Extract the [x, y] coordinate from the center of the cell holding the provided text.  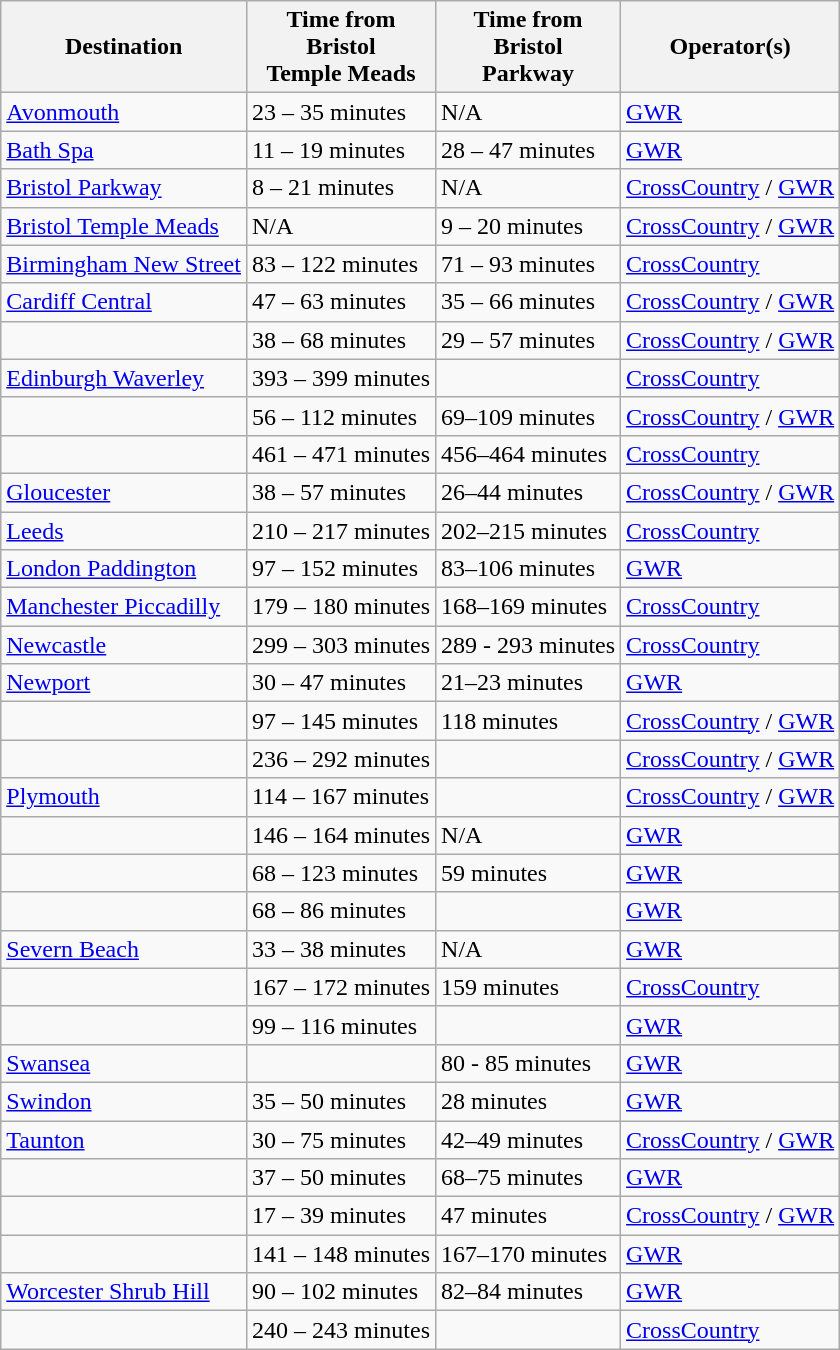
17 – 39 minutes [340, 1216]
Bath Spa [124, 150]
202–215 minutes [528, 531]
42–49 minutes [528, 1139]
8 – 21 minutes [340, 188]
90 – 102 minutes [340, 1292]
71 – 93 minutes [528, 264]
28 – 47 minutes [528, 150]
Worcester Shrub Hill [124, 1292]
168–169 minutes [528, 607]
179 – 180 minutes [340, 607]
289 - 293 minutes [528, 645]
167 – 172 minutes [340, 987]
Birmingham New Street [124, 264]
114 – 167 minutes [340, 797]
167–170 minutes [528, 1254]
Newport [124, 683]
Avonmouth [124, 112]
38 – 68 minutes [340, 340]
Swansea [124, 1063]
210 – 217 minutes [340, 531]
68–75 minutes [528, 1178]
456–464 minutes [528, 454]
461 – 471 minutes [340, 454]
83 – 122 minutes [340, 264]
299 – 303 minutes [340, 645]
Edinburgh Waverley [124, 378]
83–106 minutes [528, 569]
9 – 20 minutes [528, 226]
Gloucester [124, 492]
141 – 148 minutes [340, 1254]
11 – 19 minutes [340, 150]
393 – 399 minutes [340, 378]
Leeds [124, 531]
Taunton [124, 1139]
37 – 50 minutes [340, 1178]
97 – 152 minutes [340, 569]
Newcastle [124, 645]
28 minutes [528, 1101]
68 – 86 minutes [340, 911]
30 – 47 minutes [340, 683]
Destination [124, 47]
Plymouth [124, 797]
99 – 116 minutes [340, 1025]
56 – 112 minutes [340, 416]
23 – 35 minutes [340, 112]
118 minutes [528, 721]
Operator(s) [730, 47]
Time fromBristolTemple Meads [340, 47]
29 – 57 minutes [528, 340]
236 – 292 minutes [340, 759]
159 minutes [528, 987]
London Paddington [124, 569]
97 – 145 minutes [340, 721]
Bristol Temple Meads [124, 226]
Time fromBristolParkway [528, 47]
47 – 63 minutes [340, 302]
Severn Beach [124, 949]
Swindon [124, 1101]
Manchester Piccadilly [124, 607]
Bristol Parkway [124, 188]
Cardiff Central [124, 302]
35 – 66 minutes [528, 302]
80 - 85 minutes [528, 1063]
35 – 50 minutes [340, 1101]
21–23 minutes [528, 683]
26–44 minutes [528, 492]
33 – 38 minutes [340, 949]
30 – 75 minutes [340, 1139]
59 minutes [528, 873]
68 – 123 minutes [340, 873]
146 – 164 minutes [340, 835]
38 – 57 minutes [340, 492]
47 minutes [528, 1216]
82–84 minutes [528, 1292]
240 – 243 minutes [340, 1330]
69–109 minutes [528, 416]
